For the text-containing cell, return its midpoint in [x, y] coordinate format. 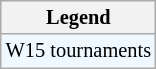
Legend [78, 17]
W15 tournaments [78, 51]
